Determine the (X, Y) coordinate at the center of the cell enclosing the given text.  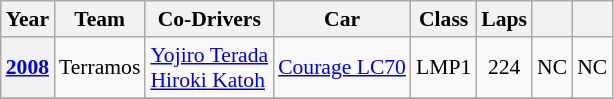
224 (504, 68)
Yojiro Terada Hiroki Katoh (209, 68)
Year (28, 19)
Class (444, 19)
Courage LC70 (342, 68)
Terramos (100, 68)
Team (100, 19)
Co-Drivers (209, 19)
LMP1 (444, 68)
2008 (28, 68)
Car (342, 19)
Laps (504, 19)
